Detect which cell encompasses the target text, then output its [X, Y] center coordinate. 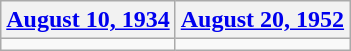
August 10, 1934 [88, 20]
August 20, 1952 [262, 20]
